Scan for the cell matching the given text and deliver its [x, y] coordinate at center. 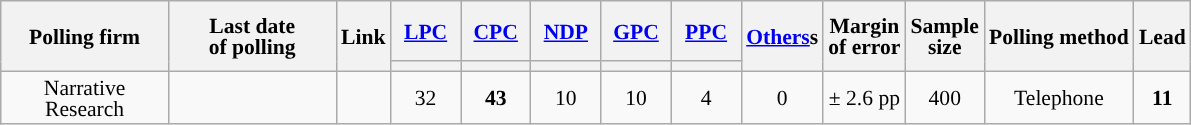
LPC [426, 31]
Otherss [782, 36]
43 [496, 97]
0 [782, 97]
NDP [566, 31]
32 [426, 97]
Telephone [1059, 97]
11 [1162, 97]
Lead [1162, 36]
4 [706, 97]
PPC [706, 31]
± 2.6 pp [864, 97]
Polling method [1059, 36]
CPC [496, 31]
Narrative Research [85, 97]
Polling firm [85, 36]
Link [364, 36]
Last dateof polling [252, 36]
400 [945, 97]
GPC [636, 31]
Marginof error [864, 36]
Samplesize [945, 36]
